Scan for the cell matching the given text and deliver its (x, y) coordinate at center. 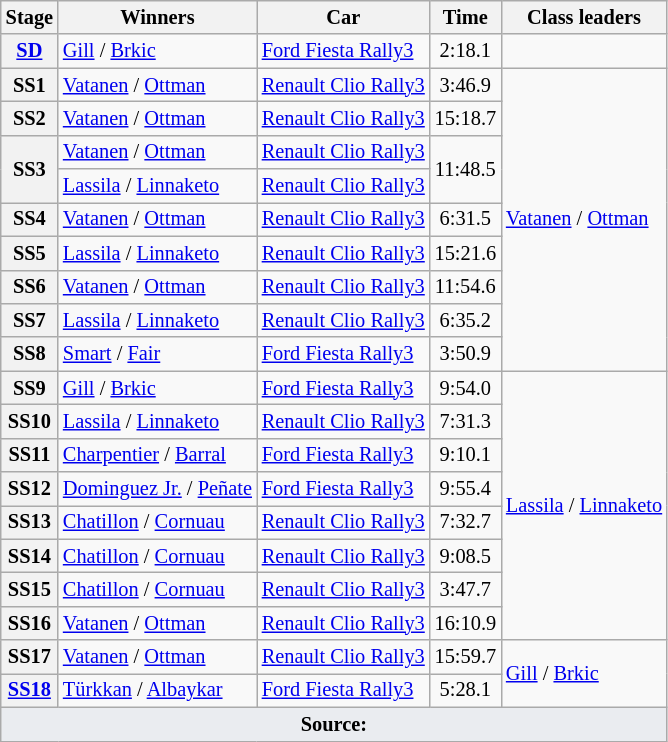
11:48.5 (466, 168)
Source: (334, 724)
SS8 (30, 354)
11:54.6 (466, 287)
SS5 (30, 253)
9:54.0 (466, 388)
Smart / Fair (158, 354)
5:28.1 (466, 690)
SS3 (30, 168)
SS6 (30, 287)
9:10.1 (466, 455)
SS7 (30, 320)
SS14 (30, 556)
SS11 (30, 455)
SS10 (30, 421)
Class leaders (584, 17)
SS18 (30, 690)
SS1 (30, 85)
SD (30, 51)
15:18.7 (466, 118)
3:50.9 (466, 354)
2:18.1 (466, 51)
Charpentier / Barral (158, 455)
SS12 (30, 489)
SS15 (30, 589)
9:55.4 (466, 489)
Türkkan / Albaykar (158, 690)
Time (466, 17)
7:31.3 (466, 421)
Winners (158, 17)
3:46.9 (466, 85)
SS16 (30, 623)
SS2 (30, 118)
SS9 (30, 388)
9:08.5 (466, 556)
SS13 (30, 522)
Stage (30, 17)
Car (344, 17)
SS17 (30, 657)
SS4 (30, 219)
7:32.7 (466, 522)
3:47.7 (466, 589)
16:10.9 (466, 623)
6:35.2 (466, 320)
15:21.6 (466, 253)
Dominguez Jr. / Peñate (158, 489)
6:31.5 (466, 219)
15:59.7 (466, 657)
